Output the (x, y) coordinate of the center of the cell containing the given text.  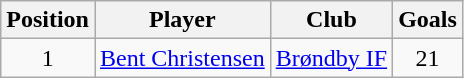
Position (48, 20)
Bent Christensen (182, 58)
Brøndby IF (331, 58)
21 (428, 58)
Player (182, 20)
Club (331, 20)
Goals (428, 20)
1 (48, 58)
